Return (X, Y) of the center of cell containing provided text 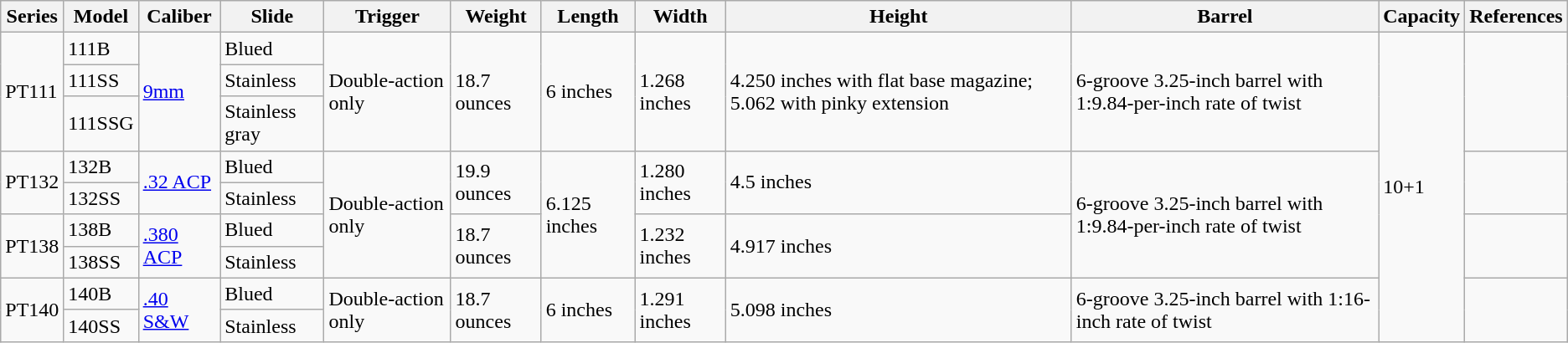
.32 ACP (179, 182)
PT132 (32, 182)
138B (101, 230)
111SSG (101, 124)
1.232 inches (680, 246)
9mm (179, 92)
Slide (272, 17)
Model (101, 17)
PT111 (32, 92)
Capacity (1422, 17)
5.098 inches (898, 310)
138SS (101, 262)
111B (101, 49)
111SS (101, 80)
Weight (496, 17)
132SS (101, 198)
6-groove 3.25-inch barrel with 1:16-inch rate of twist (1225, 310)
PT138 (32, 246)
1.268 inches (680, 92)
140SS (101, 325)
1.280 inches (680, 182)
PT140 (32, 310)
Trigger (387, 17)
19.9 ounces (496, 182)
6.125 inches (588, 214)
Barrel (1225, 17)
Caliber (179, 17)
Width (680, 17)
132B (101, 166)
Stainless gray (272, 124)
1.291 inches (680, 310)
Series (32, 17)
.40 S&W (179, 310)
4.917 inches (898, 246)
10+1 (1422, 187)
References (1516, 17)
.380 ACP (179, 246)
4.5 inches (898, 182)
Length (588, 17)
Height (898, 17)
4.250 inches with flat base magazine; 5.062 with pinky extension (898, 92)
140B (101, 294)
